Return the [x, y] coordinate for the center point of the cell that contains the specified text.  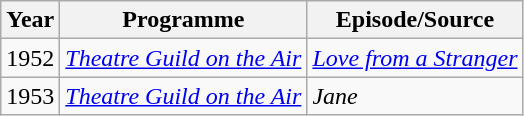
Episode/Source [415, 20]
Love from a Stranger [415, 58]
Year [30, 20]
1952 [30, 58]
1953 [30, 96]
Jane [415, 96]
Programme [184, 20]
